Scan for the cell matching the given text and deliver its (X, Y) coordinate at center. 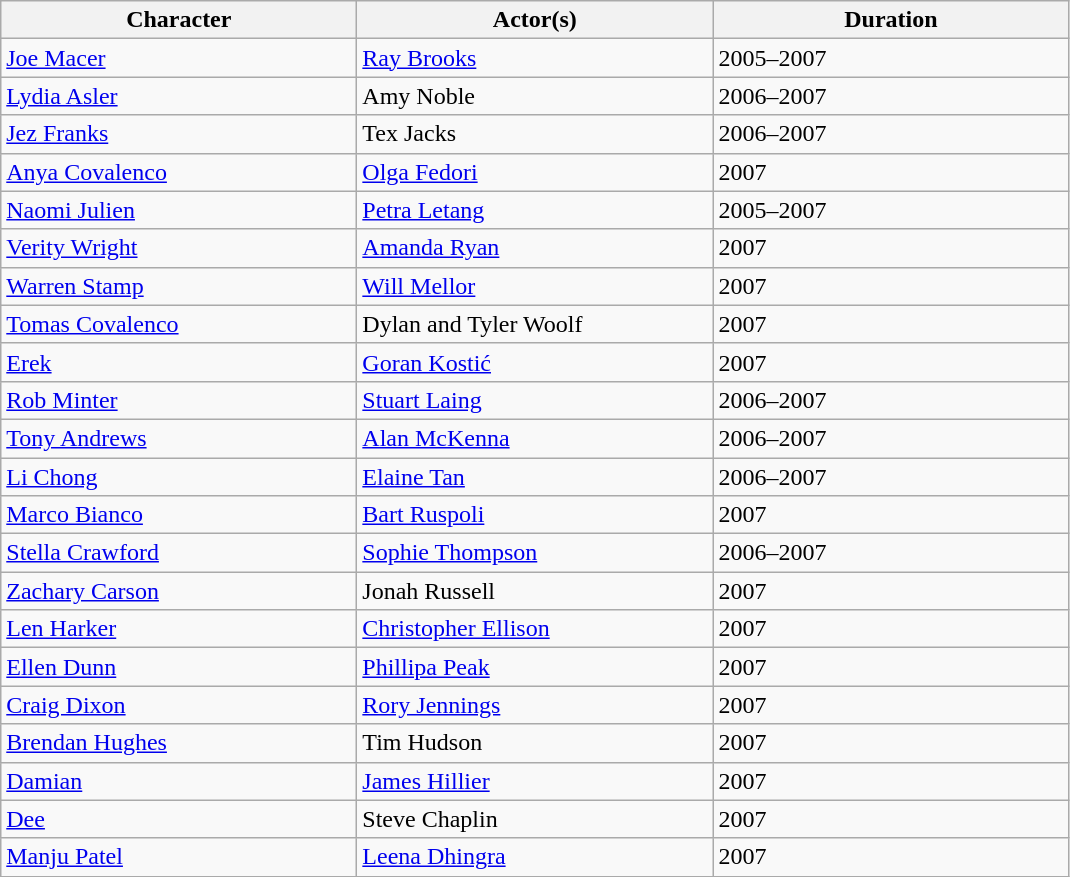
Phillipa Peak (535, 667)
Warren Stamp (179, 286)
Zachary Carson (179, 591)
Leena Dhingra (535, 857)
Joe Macer (179, 58)
Tim Hudson (535, 743)
Steve Chaplin (535, 819)
Rory Jennings (535, 705)
Erek (179, 362)
Craig Dixon (179, 705)
Marco Bianco (179, 515)
Lydia Asler (179, 96)
Alan McKenna (535, 438)
Will Mellor (535, 286)
Tomas Covalenco (179, 324)
Character (179, 20)
Rob Minter (179, 400)
Elaine Tan (535, 477)
Dylan and Tyler Woolf (535, 324)
Tony Andrews (179, 438)
Brendan Hughes (179, 743)
Jonah Russell (535, 591)
Ellen Dunn (179, 667)
Anya Covalenco (179, 172)
Stella Crawford (179, 553)
Amanda Ryan (535, 248)
Sophie Thompson (535, 553)
Verity Wright (179, 248)
Duration (891, 20)
Christopher Ellison (535, 629)
Jez Franks (179, 134)
Amy Noble (535, 96)
Stuart Laing (535, 400)
Manju Patel (179, 857)
Goran Kostić (535, 362)
Olga Fedori (535, 172)
Dee (179, 819)
Len Harker (179, 629)
Ray Brooks (535, 58)
Tex Jacks (535, 134)
Bart Ruspoli (535, 515)
Petra Letang (535, 210)
Li Chong (179, 477)
Naomi Julien (179, 210)
Actor(s) (535, 20)
Damian (179, 781)
James Hillier (535, 781)
